Extract the [X, Y] coordinate from the center of the cell holding the provided text.  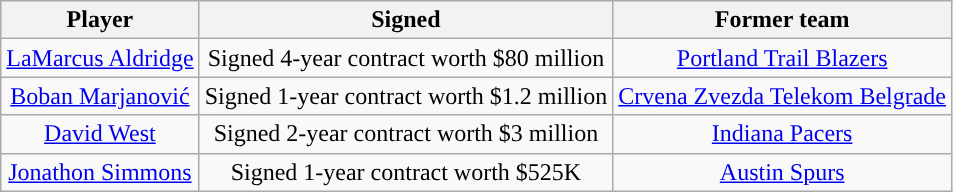
Boban Marjanović [100, 96]
Signed 4-year contract worth $80 million [406, 58]
David West [100, 134]
LaMarcus Aldridge [100, 58]
Crvena Zvezda Telekom Belgrade [782, 96]
Signed 2-year contract worth $3 million [406, 134]
Signed 1-year contract worth $525K [406, 172]
Jonathon Simmons [100, 172]
Portland Trail Blazers [782, 58]
Austin Spurs [782, 172]
Indiana Pacers [782, 134]
Signed [406, 20]
Player [100, 20]
Former team [782, 20]
Signed 1-year contract worth $1.2 million [406, 96]
